Determine the [x, y] coordinate at the center of the cell enclosing the given text.  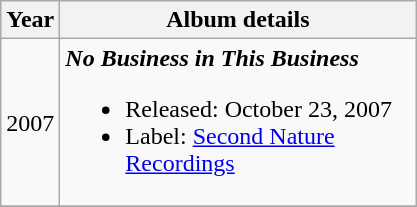
Album details [238, 20]
Year [30, 20]
No Business in This BusinessReleased: October 23, 2007Label: Second Nature Recordings [238, 122]
2007 [30, 122]
